Detect which cell encompasses the target text, then output its [x, y] center coordinate. 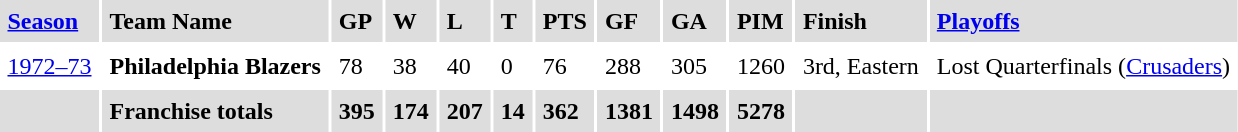
GA [694, 21]
PIM [760, 21]
305 [694, 66]
1972–73 [50, 66]
78 [356, 66]
Team Name [215, 21]
76 [564, 66]
PTS [564, 21]
GF [628, 21]
38 [410, 66]
174 [410, 111]
Franchise totals [215, 111]
GP [356, 21]
1498 [694, 111]
T [512, 21]
362 [564, 111]
207 [464, 111]
Lost Quarterfinals (Crusaders) [1083, 66]
395 [356, 111]
3rd, Eastern [860, 66]
Finish [860, 21]
Playoffs [1083, 21]
0 [512, 66]
14 [512, 111]
40 [464, 66]
L [464, 21]
288 [628, 66]
Season [50, 21]
1381 [628, 111]
W [410, 21]
Philadelphia Blazers [215, 66]
5278 [760, 111]
1260 [760, 66]
